From the cell containing the given text, extract its center point as (x, y) coordinate. 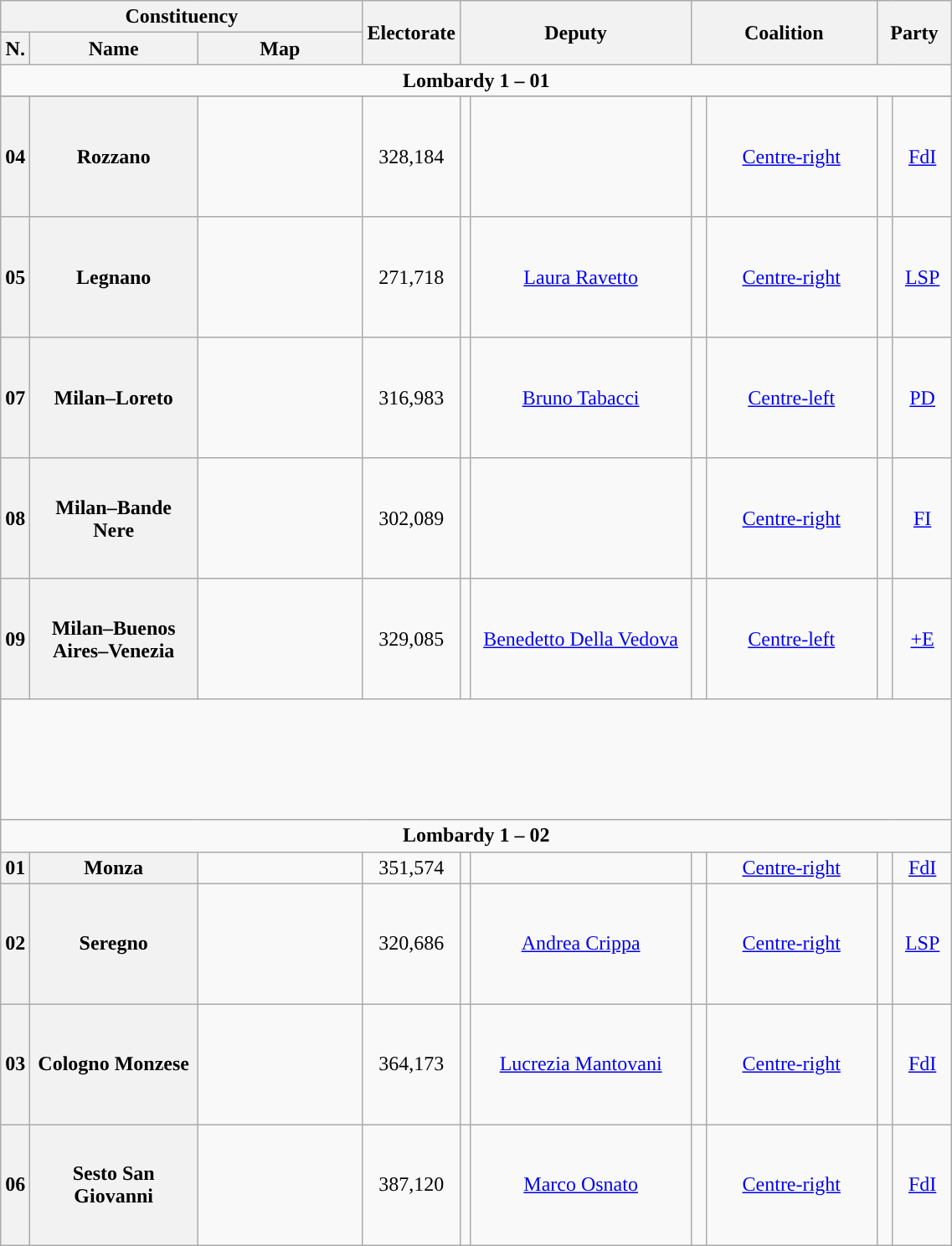
Seregno (114, 944)
Lombardy 1 – 02 (476, 836)
01 (15, 868)
Bruno Tabacci (581, 398)
Lombardy 1 – 01 (476, 80)
Electorate (411, 33)
04 (15, 157)
02 (15, 944)
Monza (114, 868)
06 (15, 1185)
Party (914, 33)
Benedetto Della Vedova (581, 639)
387,120 (411, 1185)
Cologno Monzese (114, 1064)
Constituency (182, 17)
+E (922, 639)
316,983 (411, 398)
328,184 (411, 157)
Rozzano (114, 157)
364,173 (411, 1064)
Name (114, 49)
PD (922, 398)
Marco Osnato (581, 1185)
03 (15, 1064)
Legnano (114, 277)
09 (15, 639)
320,686 (411, 944)
Laura Ravetto (581, 277)
Sesto San Giovanni (114, 1185)
Map (280, 49)
Coalition (784, 33)
07 (15, 398)
329,085 (411, 639)
271,718 (411, 277)
Milan–Bande Nere (114, 518)
08 (15, 518)
302,089 (411, 518)
Andrea Crippa (581, 944)
351,574 (411, 868)
N. (15, 49)
Lucrezia Mantovani (581, 1064)
FI (922, 518)
Deputy (575, 33)
Milan–Loreto (114, 398)
Milan–Buenos Aires–Venezia (114, 639)
05 (15, 277)
